Extract the [x, y] coordinate from the center of the cell holding the provided text.  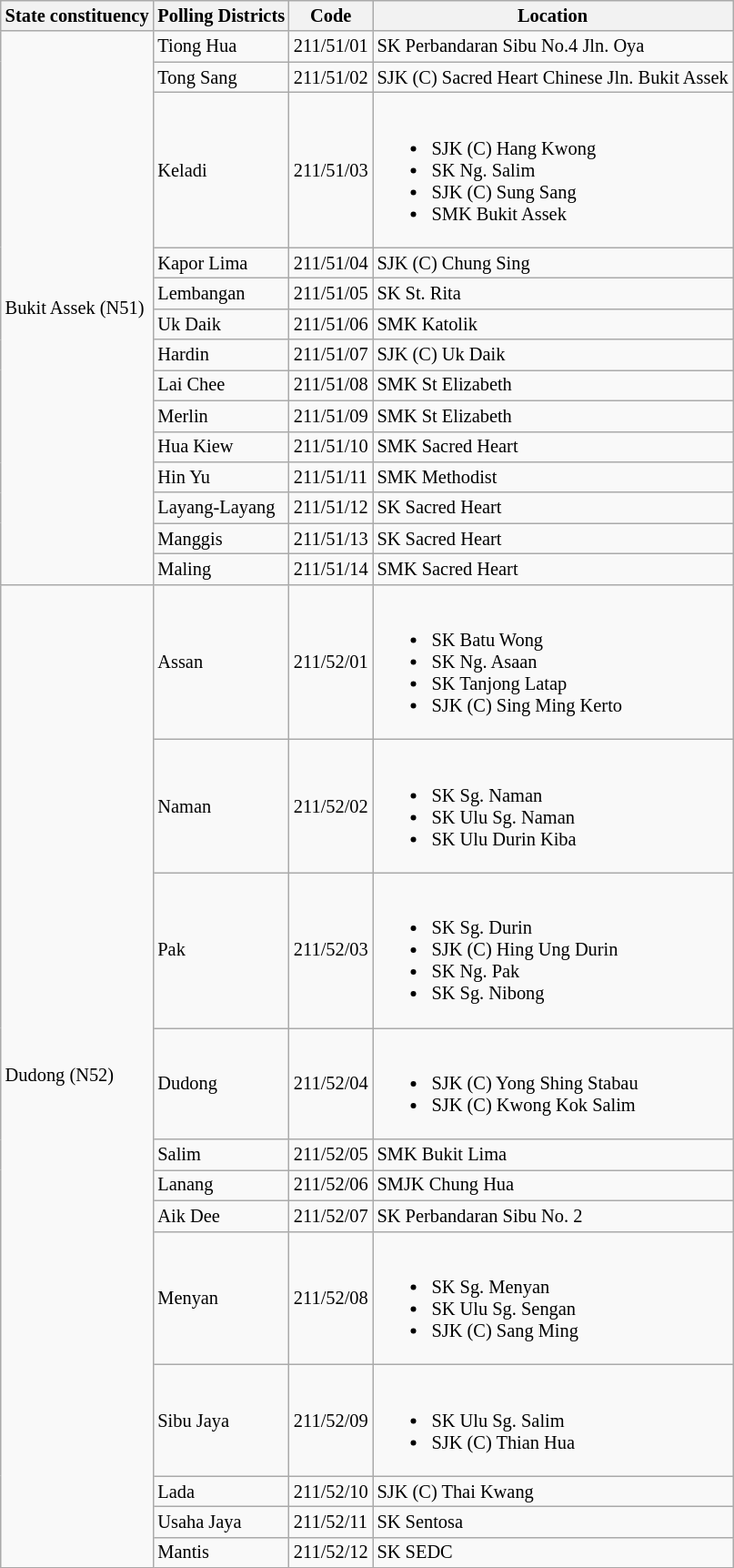
Dudong (N52) [77, 1076]
211/51/07 [331, 355]
211/51/13 [331, 539]
211/52/09 [331, 1420]
211/51/02 [331, 77]
Location [553, 15]
211/52/08 [331, 1298]
SK Perbandaran Sibu No. 2 [553, 1216]
211/51/12 [331, 508]
211/51/09 [331, 416]
Salim [221, 1155]
211/52/10 [331, 1492]
211/51/01 [331, 46]
SJK (C) Sacred Heart Chinese Jln. Bukit Assek [553, 77]
Lada [221, 1492]
211/51/04 [331, 263]
211/51/05 [331, 293]
Kapor Lima [221, 263]
Usaha Jaya [221, 1522]
SK Batu WongSK Ng. AsaanSK Tanjong LatapSJK (C) Sing Ming Kerto [553, 662]
Hin Yu [221, 477]
SK Sentosa [553, 1522]
211/52/11 [331, 1522]
Lembangan [221, 293]
SMK Methodist [553, 477]
SK Sg. DurinSJK (C) Hing Ung DurinSK Ng. PakSK Sg. Nibong [553, 950]
211/52/01 [331, 662]
211/52/05 [331, 1155]
Assan [221, 662]
Naman [221, 805]
Tiong Hua [221, 46]
Keladi [221, 169]
SMK Bukit Lima [553, 1155]
SJK (C) Chung Sing [553, 263]
SJK (C) Thai Kwang [553, 1492]
Maling [221, 569]
State constituency [77, 15]
Lanang [221, 1185]
211/52/12 [331, 1553]
Mantis [221, 1553]
SK Ulu Sg. SalimSJK (C) Thian Hua [553, 1420]
211/52/03 [331, 950]
211/51/10 [331, 447]
Merlin [221, 416]
SK Sg. MenyanSK Ulu Sg. SenganSJK (C) Sang Ming [553, 1298]
211/52/02 [331, 805]
Uk Daik [221, 324]
211/52/04 [331, 1083]
Lai Chee [221, 385]
SMJK Chung Hua [553, 1185]
SK SEDC [553, 1553]
Menyan [221, 1298]
211/52/06 [331, 1185]
SK Sg. NamanSK Ulu Sg. NamanSK Ulu Durin Kiba [553, 805]
211/51/06 [331, 324]
SJK (C) Yong Shing StabauSJK (C) Kwong Kok Salim [553, 1083]
SJK (C) Hang KwongSK Ng. SalimSJK (C) Sung SangSMK Bukit Assek [553, 169]
SJK (C) Uk Daik [553, 355]
211/51/14 [331, 569]
Hua Kiew [221, 447]
Layang-Layang [221, 508]
Hardin [221, 355]
Sibu Jaya [221, 1420]
211/51/11 [331, 477]
Manggis [221, 539]
Pak [221, 950]
SMK Katolik [553, 324]
Dudong [221, 1083]
Tong Sang [221, 77]
Aik Dee [221, 1216]
SK St. Rita [553, 293]
Code [331, 15]
SK Perbandaran Sibu No.4 Jln. Oya [553, 46]
Bukit Assek (N51) [77, 308]
Polling Districts [221, 15]
211/51/03 [331, 169]
211/52/07 [331, 1216]
211/51/08 [331, 385]
